Search for the cell housing the specified text and yield its [x, y] center coordinate. 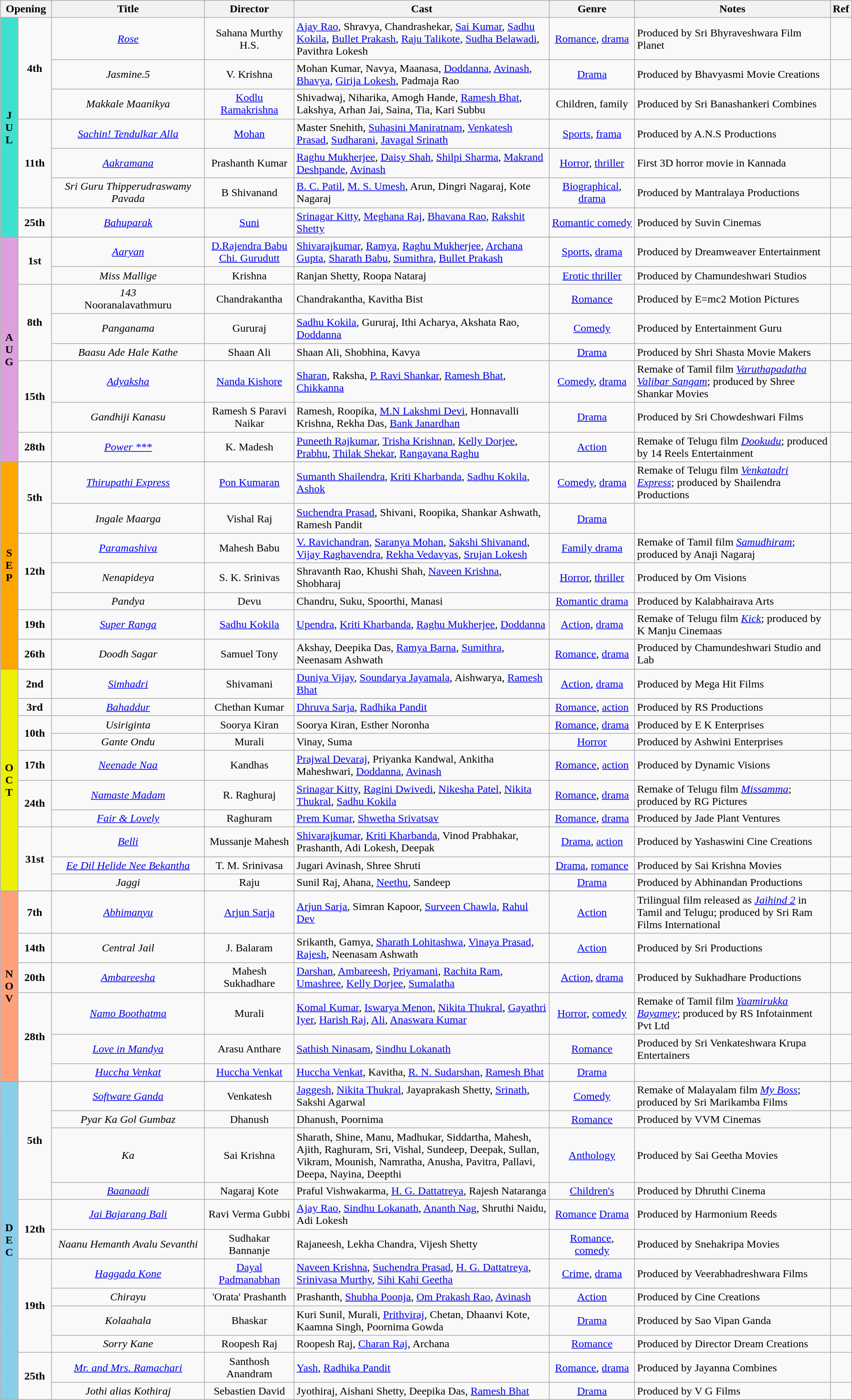
Ajay Rao, Shravya, Chandrashekar, Sai Kumar, Sadhu Kokila, Bullet Prakash, Raju Talikote, Sudha Belawadi, Pavithra Lokesh [421, 39]
Aakramana [128, 163]
Remake of Malayalam film My Boss; produced by Sri Marikamba Films [732, 1096]
Puneeth Rajkumar, Trisha Krishnan, Kelly Dorjee, Prabhu, Thilak Shekar, Rangayana Raghu [421, 447]
Mohan [249, 134]
Remake of Telugu film Kick; produced by K Manju Cinemaas [732, 624]
Produced by Entertainment Guru [732, 329]
Santhosh Anandram [249, 1368]
Produced by A.N.S Productions [732, 134]
Arjun Sarja [249, 912]
Produced by Sukhadhare Productions [732, 977]
Samuel Tony [249, 654]
Biographical, drama [592, 193]
Jasmine.5 [128, 75]
AUG [9, 349]
Simhadri [128, 683]
Produced by Shri Shasta Movie Makers [732, 352]
Adyaksha [128, 382]
Central Jail [128, 948]
Devu [249, 601]
Produced by Veerabhadreshwara Films [732, 1274]
Love in Mandya [128, 1049]
Remake of Tamil film Varuthapadatha Valibar Sangam; produced by Shree Shankar Movies [732, 382]
Produced by Dreamweaver Entertainment [732, 252]
Nagaraj Kote [249, 1191]
Mr. and Mrs. Ramachari [128, 1368]
Produced by E K Enterprises [732, 724]
Thirupathi Express [128, 483]
Shivamani [249, 683]
Ajay Rao, Sindhu Lokanath, Ananth Nag, Shruthi Naidu, Adi Lokesh [421, 1214]
Produced by Sai Krishna Movies [732, 865]
Jaggesh, Nikita Thukral, Jayaprakash Shetty, Srinath, Sakshi Agarwal [421, 1096]
Jai Bajarang Bali [128, 1214]
10th [35, 733]
Raghu Mukherjee, Daisy Shah, Shilpi Sharma, Makrand Deshpande, Avinash [421, 163]
Shivarajkumar, Kriti Kharbanda, Vinod Prabhakar, Prashanth, Adi Lokesh, Deepak [421, 842]
Produced by Sri Venkateshwara Krupa Entertainers [732, 1049]
Gandhiji Kanasu [128, 418]
Sumanth Shailendra, Kriti Kharbanda, Sadhu Kokila, Ashok [421, 483]
Chethan Kumar [249, 707]
Nenapideya [128, 578]
Soorya Kiran, Esther Noronha [421, 724]
20th [35, 977]
Aaryan [128, 252]
Drama, action [592, 842]
Rose [128, 39]
Produced by Om Visions [732, 578]
Bahaddur [128, 707]
Gururaj [249, 329]
Produced by Dynamic Visions [732, 765]
31st [35, 859]
Naanu Hemanth Avalu Sevanthi [128, 1244]
Shivadwaj, Niharika, Amogh Hande, Ramesh Bhat, Lakshya, Arhan Jai, Saina, Tia, Kari Subbu [421, 104]
Sharan, Raksha, P. Ravi Shankar, Ramesh Bhat, Chikkanna [421, 382]
Venkatesh [249, 1096]
Belli [128, 842]
Produced by Sri Chowdeshwari Films [732, 418]
Produced by Jade Plant Ventures [732, 819]
Raju [249, 883]
Ingale Maarga [128, 519]
Prashanth Kumar [249, 163]
Makkale Maanikya [128, 104]
Usiriginta [128, 724]
14th [35, 948]
Cast [421, 9]
Mussanje Mahesh [249, 842]
Yash, Radhika Pandit [421, 1368]
Produced by Cine Creations [732, 1297]
'Orata' Prashanth [249, 1297]
Jothi alias Kothiraj [128, 1391]
Panganama [128, 329]
Produced by Sri Bhyraveshwara Film Planet [732, 39]
Raghuram [249, 819]
Produced by Harmonium Reeds [732, 1214]
Trilingual film released as Jaihind 2 in Tamil and Telugu; produced by Sri Ram Films International [732, 912]
First 3D horror movie in Kannada [732, 163]
Family drama [592, 548]
Kuri Sunil, Murali, Prithviraj, Chetan, Dhaanvi Kote, Kaamna Singh, Poornima Gowda [421, 1320]
Produced by Mega Hit Films [732, 683]
Krishna [249, 275]
Suchendra Prasad, Shivani, Roopika, Shankar Ashwath, Ramesh Pandit [421, 519]
Remake of Tamil film Samudhiram; produced by Anaji Nagaraj [732, 548]
Genre [592, 9]
Produced by Mantralaya Productions [732, 193]
Roopesh Raj, Charan Raj, Archana [421, 1344]
Vinay, Suma [421, 742]
S. K. Srinivas [249, 578]
B Shivanand [249, 193]
Children's [592, 1191]
3rd [35, 707]
Suni [249, 222]
V. Ravichandran, Saranya Mohan, Sakshi Shivanand, Vijay Raghavendra, Rekha Vedavyas, Srujan Lokesh [421, 548]
Akshay, Deepika Das, Ramya Barna, Sumithra, Neenasam Ashwath [421, 654]
11th [35, 163]
Romance, comedy [592, 1244]
Duniya Vijay, Soundarya Jayamala, Aishwarya, Ramesh Bhat [421, 683]
Sorry Kane [128, 1344]
Arjun Sarja, Simran Kapoor, Surveen Chawla, Rahul Dev [421, 912]
Sebastien David [249, 1391]
Produced by Snehakripa Movies [732, 1244]
8th [35, 322]
Chirayu [128, 1297]
Power *** [128, 447]
Produced by Yashaswini Cine Creations [732, 842]
Pandya [128, 601]
Sports, frama [592, 134]
Romantic comedy [592, 222]
Pon Kumaran [249, 483]
2nd [35, 683]
Dayal Padmanabhan [249, 1274]
143Nooranalavathmuru [128, 298]
Shravanth Rao, Khushi Shah, Naveen Krishna, Shobharaj [421, 578]
Children, family [592, 104]
Produced by Chamundeshwari Studios [732, 275]
Kandhas [249, 765]
Horror, comedy [592, 1013]
Produced by Bhavyasmi Movie Creations [732, 75]
Prashanth, Shubha Poonja, Om Prakash Rao, Avinash [421, 1297]
Upendra, Kriti Kharbanda, Raghu Mukherjee, Doddanna [421, 624]
Gante Ondu [128, 742]
Produced by Sri Productions [732, 948]
Director [249, 9]
Abhimanyu [128, 912]
K. Madesh [249, 447]
Ka [128, 1155]
Erotic thriller [592, 275]
Vishal Raj [249, 519]
Software Ganda [128, 1096]
Master Snehith, Suhasini Maniratnam, Venkatesh Prasad, Sudharani, Javagal Srinath [421, 134]
Title [128, 9]
Prem Kumar, Shwetha Srivatsav [421, 819]
Ee Dil Helide Nee Bekantha [128, 865]
Opening [26, 9]
Produced by Suvin Cinemas [732, 222]
D.Rajendra BabuChi. Gurudutt [249, 252]
Sports, drama [592, 252]
T. M. Srinivasa [249, 865]
Doodh Sagar [128, 654]
Produced by E=mc2 Motion Pictures [732, 298]
Baanaadi [128, 1191]
Sachin! Tendulkar Alla [128, 134]
Miss Mallige [128, 275]
Produced by Director Dream Creations [732, 1344]
Ramesh, Roopika, M.N Lakshmi Devi, Honnavalli Krishna, Rekha Das, Bank Janardhan [421, 418]
Jugari Avinash, Shree Shruti [421, 865]
Super Ranga [128, 624]
Sahana Murthy H.S. [249, 39]
J. Balaram [249, 948]
Ref [841, 9]
Kodlu Ramakrishna [249, 104]
Romance Drama [592, 1214]
Dhanush [249, 1119]
Produced by RS Productions [732, 707]
15th [35, 397]
Produced by Jayanna Combines [732, 1368]
Roopesh Raj [249, 1344]
Notes [732, 9]
Mohan Kumar, Navya, Maanasa, Doddanna, Avinash, Bhavya, Girija Lokesh, Padmaja Rao [421, 75]
Shivarajkumar, Ramya, Raghu Mukherjee, Archana Gupta, Sharath Babu, Sumithra, Bullet Prakash [421, 252]
Produced by Ashwini Enterprises [732, 742]
Neenade Naa [128, 765]
B. C. Patil, M. S. Umesh, Arun, Dingri Nagaraj, Kote Nagaraj [421, 193]
Arasu Anthare [249, 1049]
Shaan Ali, Shobhina, Kavya [421, 352]
Produced by Sri Banashankeri Combines [732, 104]
Sri Guru Thipperudraswamy Pavada [128, 193]
Produced by Sai Geetha Movies [732, 1155]
Sadhu Kokila, Gururaj, Ithi Acharya, Akshata Rao, Doddanna [421, 329]
Srinagar Kitty, Ragini Dwivedi, Nikesha Patel, Nikita Thukral, Sadhu Kokila [421, 794]
Prajwal Devaraj, Priyanka Kandwal, Ankitha Maheshwari, Doddanna, Avinash [421, 765]
4th [35, 68]
Bahuparak [128, 222]
Darshan, Ambareesh, Priyamani, Rachita Ram, Umashree, Kelly Dorjee, Sumalatha [421, 977]
Haggada Kone [128, 1274]
1st [35, 260]
Komal Kumar, Iswarya Menon, Nikita Thukral, Gayathri Iyer, Harish Raj, Ali, Anaswara Kumar [421, 1013]
OCT [9, 780]
DEC [9, 1240]
NOV [9, 986]
Chandru, Suku, Spoorthi, Manasi [421, 601]
Produced by Abhinandan Productions [732, 883]
Anthology [592, 1155]
Jaggi [128, 883]
17th [35, 765]
Kolaahala [128, 1320]
Baasu Ade Hale Kathe [128, 352]
Dhanush, Poornima [421, 1119]
Sadhu Kokila [249, 624]
Produced by VVM Cinemas [732, 1119]
Chandrakantha [249, 298]
Produced by Chamundeshwari Studio and Lab [732, 654]
Sathish Ninasam, Sindhu Lokanath [421, 1049]
Soorya Kiran [249, 724]
Naveen Krishna, Suchendra Prasad, H. G. Dattatreya, Srinivasa Murthy, Sihi Kahi Geetha [421, 1274]
Paramashiva [128, 548]
Remake of Telugu film Venkatadri Express; produced by Shailendra Productions [732, 483]
Produced by Dhruthi Cinema [732, 1191]
Ravi Verma Gubbi [249, 1214]
V. Krishna [249, 75]
Praful Vishwakarma, H. G. Dattatreya, Rajesh Nataranga [421, 1191]
24th [35, 804]
Namo Boothatma [128, 1013]
Bhaskar [249, 1320]
Shaan Ali [249, 352]
Ramesh S Paravi Naikar [249, 418]
Jyothiraj, Aishani Shetty, Deepika Das, Ramesh Bhat [421, 1391]
Rajaneesh, Lekha Chandra, Vijesh Shetty [421, 1244]
SEP [9, 565]
Ranjan Shetty, Roopa Nataraj [421, 275]
Fair & Lovely [128, 819]
26th [35, 654]
Produced by Kalabhairava Arts [732, 601]
JUL [9, 127]
Pyar Ka Gol Gumbaz [128, 1119]
Produced by Sao Vipan Ganda [732, 1320]
Remake of Tamil film Yaamirukka Bayamey; produced by RS Infotainment Pvt Ltd [732, 1013]
Chandrakantha, Kavitha Bist [421, 298]
Dhruva Sarja, Radhika Pandit [421, 707]
Mahesh Babu [249, 548]
Sudhakar Bannanje [249, 1244]
Namaste Madam [128, 794]
Sai Krishna [249, 1155]
Produced by V G Films [732, 1391]
Crime, drama [592, 1274]
Horror [592, 742]
Remake of Telugu film Dookudu; produced by 14 Reels Entertainment [732, 447]
R. Raghuraj [249, 794]
Drama, romance [592, 865]
Ambareesha [128, 977]
7th [35, 912]
Nanda Kishore [249, 382]
Srinagar Kitty, Meghana Raj, Bhavana Rao, Rakshit Shetty [421, 222]
Mahesh Sukhadhare [249, 977]
Huccha Venkat, Kavitha, R. N. Sudarshan, Ramesh Bhat [421, 1072]
Remake of Telugu film Missamma; produced by RG Pictures [732, 794]
Romantic drama [592, 601]
Srikanth, Gamya, Sharath Lohitashwa, Vinaya Prasad, Rajesh, Neenasam Ashwath [421, 948]
Sunil Raj, Ahana, Neethu, Sandeep [421, 883]
